Search for the cell housing the specified text and yield its [X, Y] center coordinate. 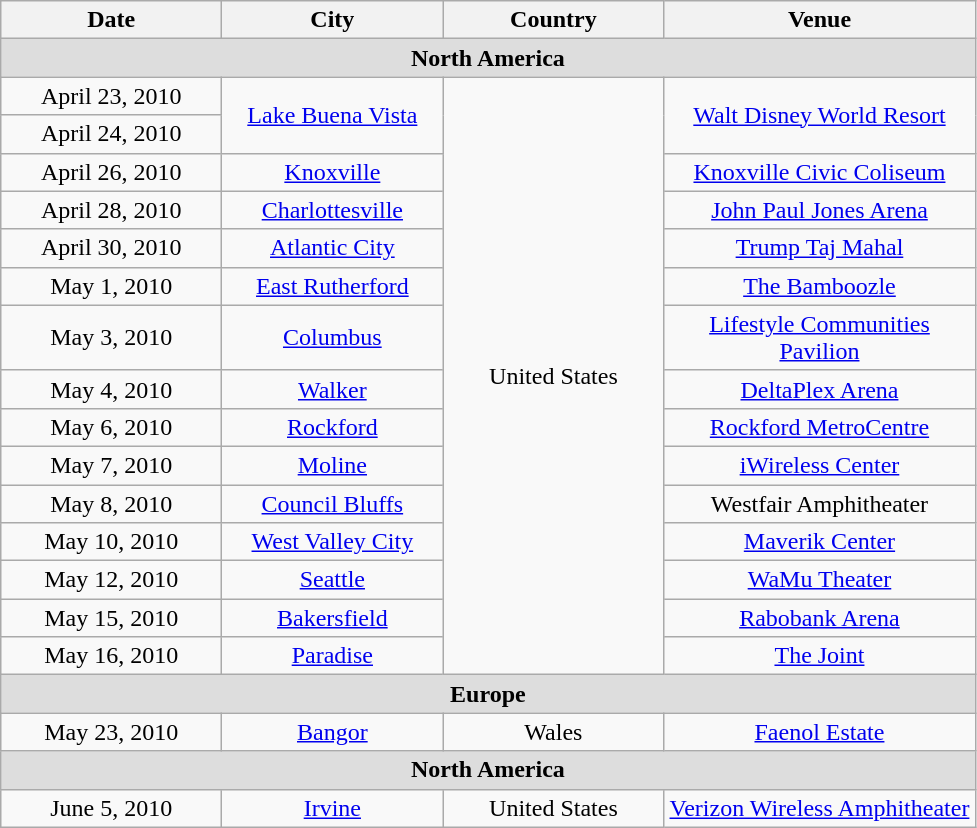
DeltaPlex Arena [820, 389]
Lake Buena Vista [332, 115]
Bangor [332, 732]
April 28, 2010 [112, 210]
May 8, 2010 [112, 503]
Westfair Amphitheater [820, 503]
April 30, 2010 [112, 248]
Walker [332, 389]
June 5, 2010 [112, 808]
May 3, 2010 [112, 338]
Columbus [332, 338]
Country [554, 20]
Irvine [332, 808]
May 6, 2010 [112, 427]
May 16, 2010 [112, 656]
May 15, 2010 [112, 618]
Knoxville Civic Coliseum [820, 172]
May 12, 2010 [112, 580]
Seattle [332, 580]
City [332, 20]
May 10, 2010 [112, 542]
East Rutherford [332, 286]
Charlottesville [332, 210]
May 23, 2010 [112, 732]
iWireless Center [820, 465]
Verizon Wireless Amphitheater [820, 808]
Faenol Estate [820, 732]
Maverik Center [820, 542]
Trump Taj Mahal [820, 248]
The Bamboozle [820, 286]
West Valley City [332, 542]
WaMu Theater [820, 580]
Walt Disney World Resort [820, 115]
John Paul Jones Arena [820, 210]
Rabobank Arena [820, 618]
Atlantic City [332, 248]
Lifestyle Communities Pavilion [820, 338]
Venue [820, 20]
Knoxville [332, 172]
April 26, 2010 [112, 172]
April 24, 2010 [112, 134]
The Joint [820, 656]
Paradise [332, 656]
Wales [554, 732]
May 1, 2010 [112, 286]
Bakersfield [332, 618]
May 7, 2010 [112, 465]
Europe [488, 694]
Date [112, 20]
Rockford MetroCentre [820, 427]
Rockford [332, 427]
April 23, 2010 [112, 96]
May 4, 2010 [112, 389]
Moline [332, 465]
Council Bluffs [332, 503]
